Scan for the cell matching the given text and deliver its [X, Y] coordinate at center. 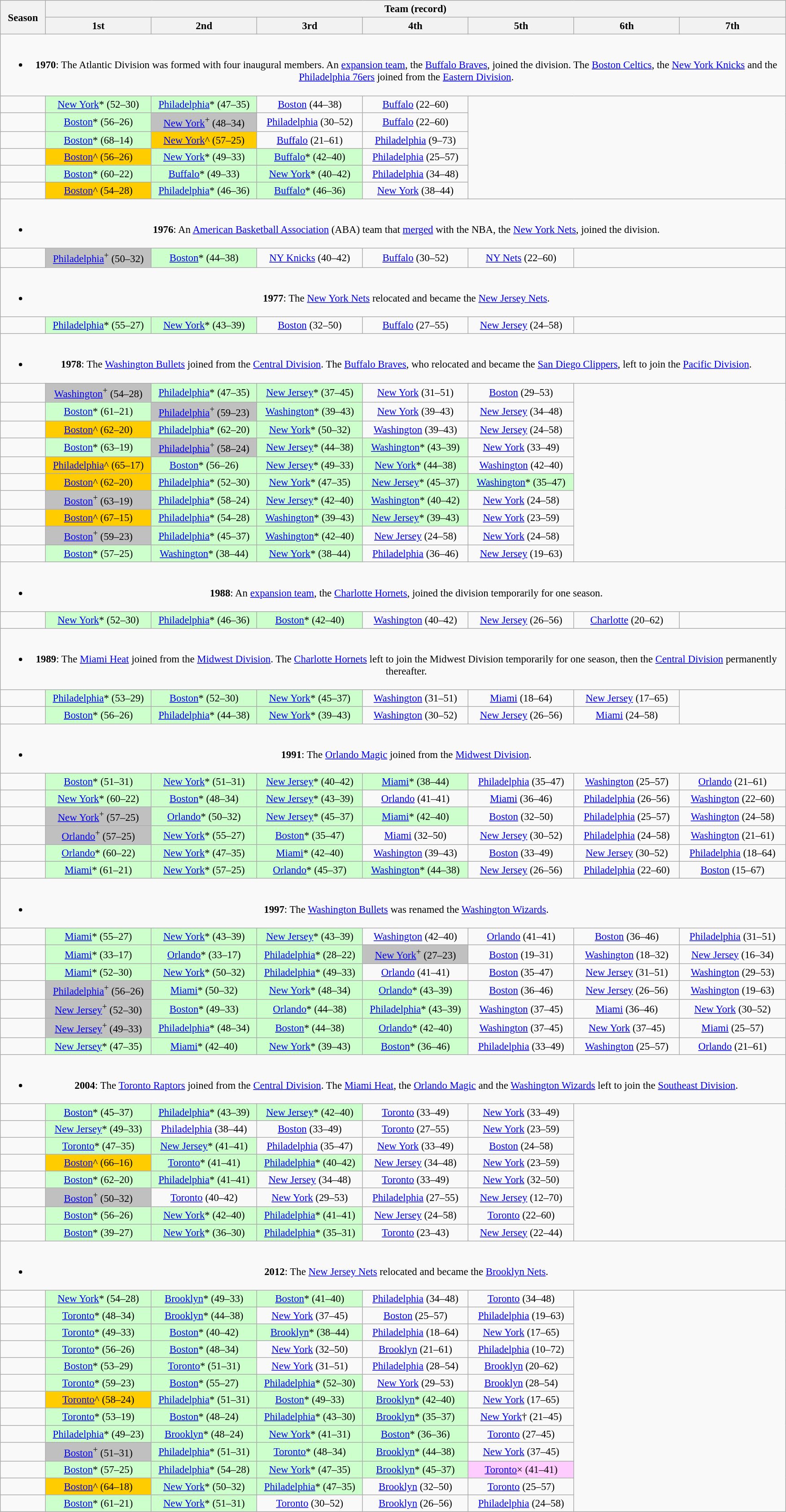
Orlando* (45–37) [310, 870]
Brooklyn (28–54) [521, 1383]
Boston^ (67–15) [98, 518]
New York† (21–45) [521, 1417]
New Jersey+ (49–33) [98, 1028]
1976: An American Basketball Association (ABA) team that merged with the NBA, the New York Nets, joined the division. [393, 224]
Philadelphia* (48–34) [204, 1028]
Brooklyn (26–56) [415, 1503]
Philadelphia (26–56) [627, 798]
Toronto (23–43) [415, 1232]
Toronto (30–52) [310, 1503]
Washington* (42–40) [310, 536]
Miami* (61–21) [98, 870]
Miami* (52–30) [98, 973]
New York* (49–33) [204, 157]
New Jersey (19–63) [521, 554]
Miami (24–58) [627, 715]
Philadelphia (31–51) [733, 937]
New York* (55–27) [204, 835]
Boston (35–47) [521, 973]
Toronto* (56–26) [98, 1350]
Washington* (38–44) [204, 554]
New York+ (48–34) [204, 122]
Boston (29–53) [521, 393]
Washington (31–51) [415, 699]
Boston+ (50–32) [98, 1197]
New York* (38–44) [310, 554]
Philadelphia* (35–31) [310, 1232]
Philadelphia (19–63) [521, 1316]
Boston* (51–31) [98, 782]
Boston+ (51–31) [98, 1451]
New York* (40–42) [310, 174]
Brooklyn* (35–37) [415, 1417]
Washington (24–58) [733, 816]
Orlando* (60–22) [98, 853]
Boston (44–38) [310, 104]
Miami* (55–27) [98, 937]
New Jersey (22–44) [521, 1232]
Philadelphia (22–60) [627, 870]
New York* (42–40) [204, 1216]
Boston (24–58) [521, 1146]
Miami (18–64) [521, 699]
Boston (19–31) [521, 954]
New York^ (57–25) [204, 140]
Philadelphia+ (58–24) [204, 447]
Boston* (40–42) [204, 1332]
New Jersey* (39–43) [415, 518]
Boston (25–57) [415, 1316]
New Jersey* (37–45) [310, 393]
New York* (60–22) [98, 798]
Washington (19–63) [733, 990]
New York* (48–34) [310, 990]
Buffalo (21–61) [310, 140]
Orlando* (50–32) [204, 816]
Toronto× (41–41) [521, 1469]
New Jersey* (47–35) [98, 1046]
Miami (25–57) [733, 1028]
Team (record) [415, 9]
Philadelphia (10–72) [521, 1350]
1977: The New York Nets relocated and became the New Jersey Nets. [393, 292]
New York* (44–38) [415, 465]
7th [733, 26]
Philadelphia* (49–33) [310, 973]
Philadelphia* (55–27) [98, 325]
Boston* (42–40) [310, 620]
New York* (36–30) [204, 1232]
New York (39–43) [415, 412]
Season [23, 17]
New York* (57–25) [204, 870]
Buffalo* (49–33) [204, 174]
Charlotte (20–62) [627, 620]
New Jersey (17–65) [627, 699]
New Jersey (16–34) [733, 954]
Toronto* (49–33) [98, 1332]
Boston* (68–14) [98, 140]
NY Nets (22–60) [521, 258]
5th [521, 26]
Boston+ (63–19) [98, 500]
Washington+ (54–28) [98, 393]
New Jersey* (44–38) [310, 447]
Boston* (48–24) [204, 1417]
Boston^ (56–26) [98, 157]
Washington (40–42) [415, 620]
Miami (32–50) [415, 835]
Philadelphia (36–46) [415, 554]
Philadelphia* (58–24) [204, 500]
Philadelphia* (49–23) [98, 1434]
1991: The Orlando Magic joined from the Midwest Division. [393, 749]
2nd [204, 26]
1988: An expansion team, the Charlotte Hornets, joined the division temporarily for one season. [393, 587]
Philadelphia+ (50–32) [98, 258]
Miami* (33–17) [98, 954]
Boston* (60–22) [98, 174]
Philadelphia* (45–37) [204, 536]
Boston+ (59–23) [98, 536]
Toronto (40–42) [204, 1197]
New Jersey* (41–41) [204, 1146]
Washington (29–53) [733, 973]
Orlando* (33–17) [204, 954]
Toronto^ (58–24) [98, 1400]
Brooklyn* (48–24) [204, 1434]
Boston* (53–29) [98, 1366]
New Jersey (31–51) [627, 973]
Boston^ (66–16) [98, 1163]
Washington* (43–39) [415, 447]
Toronto* (53–19) [98, 1417]
NY Knicks (40–42) [310, 258]
New York (30–52) [733, 1009]
New York* (45–37) [310, 699]
Toronto* (51–31) [204, 1366]
Boston* (39–27) [98, 1232]
New Jersey (12–70) [521, 1197]
New York+ (57–25) [98, 816]
Toronto (34–48) [521, 1299]
New York* (54–28) [98, 1299]
4th [415, 26]
Boston* (35–47) [310, 835]
Boston* (52–30) [204, 699]
Toronto (22–60) [521, 1216]
Washington (21–61) [733, 835]
1997: The Washington Bullets was renamed the Washington Wizards. [393, 903]
Boston* (41–40) [310, 1299]
Buffalo* (46–36) [310, 191]
Philadelphia* (53–29) [98, 699]
Philadelphia* (44–38) [204, 715]
Miami* (38–44) [415, 782]
Miami* (50–32) [204, 990]
Philadelphia (9–73) [415, 140]
New Jersey* (40–42) [310, 782]
Brooklyn (20–62) [521, 1366]
Orlando+ (57–25) [98, 835]
New York* (41–31) [310, 1434]
Philadelphia* (28–22) [310, 954]
Washington (18–32) [627, 954]
3rd [310, 26]
Boston* (62–20) [98, 1180]
Brooklyn* (42–40) [415, 1400]
Buffalo (27–55) [415, 325]
Toronto* (47–35) [98, 1146]
Philadelphia (28–54) [415, 1366]
Washington* (44–38) [415, 870]
Toronto* (41–41) [204, 1163]
Philadelphia^ (65–17) [98, 465]
Boston* (55–27) [204, 1383]
Boston* (45–37) [98, 1112]
Boston* (63–19) [98, 447]
Buffalo* (42–40) [310, 157]
Buffalo (30–52) [415, 258]
2012: The New Jersey Nets relocated and became the Brooklyn Nets. [393, 1266]
1st [98, 26]
Philadelphia (30–52) [310, 122]
Brooklyn* (49–33) [204, 1299]
6th [627, 26]
New York+ (27–23) [415, 954]
New York (38–44) [415, 191]
Philadelphia* (43–30) [310, 1417]
Boston (15–67) [733, 870]
Orlando* (43–39) [415, 990]
Boston^ (54–28) [98, 191]
Brooklyn (32–50) [415, 1486]
Brooklyn* (38–44) [310, 1332]
Washington* (40–42) [415, 500]
Washington (22–60) [733, 798]
Philadelphia* (62–20) [204, 429]
Philadelphia+ (59–23) [204, 412]
Washington (30–52) [415, 715]
Toronto (25–57) [521, 1486]
Philadelphia (27–55) [415, 1197]
New Jersey+ (52–30) [98, 1009]
Orlando* (44–38) [310, 1009]
Brooklyn (21–61) [415, 1350]
Philadelphia* (40–42) [310, 1163]
Washington* (35–47) [521, 482]
Philadelphia+ (56–26) [98, 990]
Orlando* (42–40) [415, 1028]
Toronto* (59–23) [98, 1383]
Boston^ (64–18) [98, 1486]
Boston* (36–46) [415, 1046]
Boston* (36–36) [415, 1434]
Toronto (27–55) [415, 1129]
Toronto (27–45) [521, 1434]
Philadelphia (33–49) [521, 1046]
Philadelphia (38–44) [204, 1129]
Brooklyn* (45–37) [415, 1469]
